Scan for the cell matching the given text and deliver its [x, y] coordinate at center. 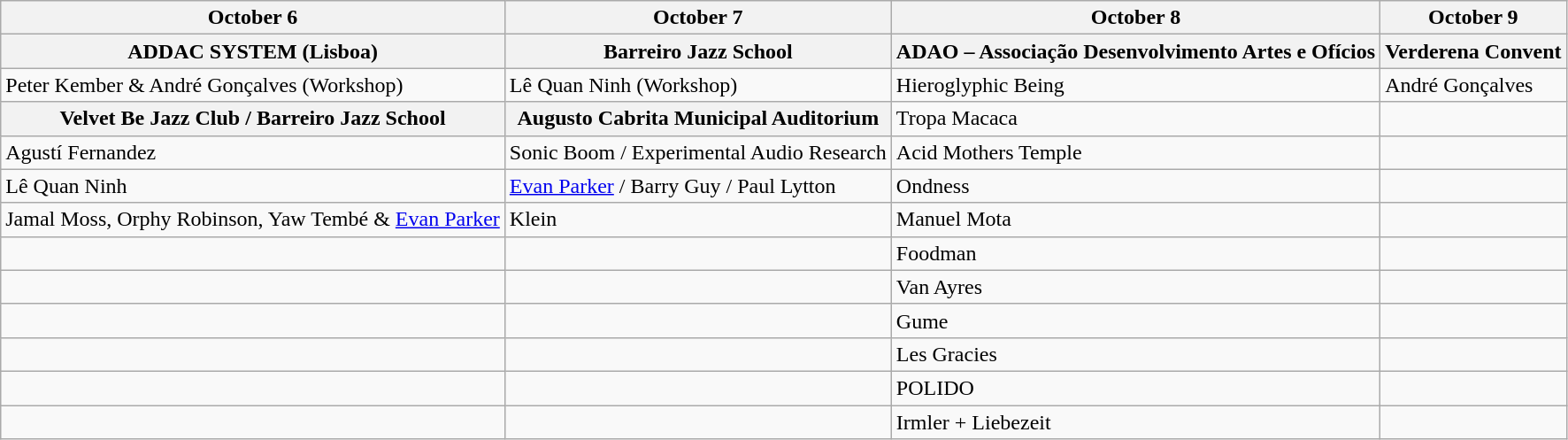
Barreiro Jazz School [697, 51]
October 6 [253, 18]
POLIDO [1135, 388]
Ondness [1135, 186]
October 8 [1135, 18]
Peter Kember & André Gonçalves (Workshop) [253, 85]
Irmler + Liebezeit [1135, 422]
Augusto Cabrita Municipal Auditorium [697, 119]
Lê Quan Ninh (Workshop) [697, 85]
André Gonçalves [1473, 85]
Klein [697, 220]
Agustí Fernandez [253, 152]
Gume [1135, 320]
Verderena Convent [1473, 51]
Sonic Boom / Experimental Audio Research [697, 152]
Van Ayres [1135, 287]
Jamal Moss, Orphy Robinson, Yaw Tembé & Evan Parker [253, 220]
October 7 [697, 18]
ADAO – Associação Desenvolvimento Artes e Ofícios [1135, 51]
Hieroglyphic Being [1135, 85]
October 9 [1473, 18]
Evan Parker / Barry Guy / Paul Lytton [697, 186]
Foodman [1135, 253]
Tropa Macaca [1135, 119]
Acid Mothers Temple [1135, 152]
Les Gracies [1135, 354]
ADDAC SYSTEM (Lisboa) [253, 51]
Lê Quan Ninh [253, 186]
Manuel Mota [1135, 220]
Velvet Be Jazz Club / Barreiro Jazz School [253, 119]
